From the cell containing the given text, extract its center point as [X, Y] coordinate. 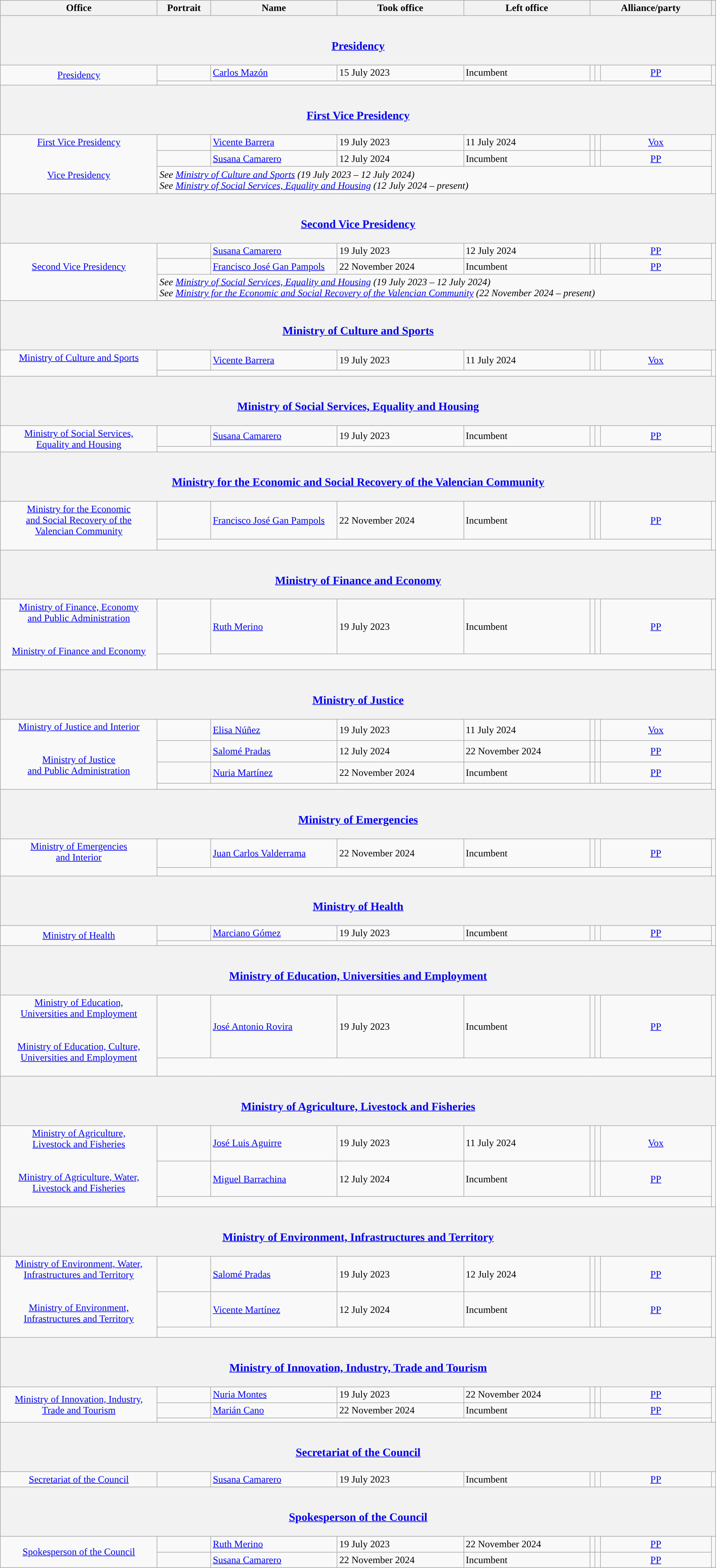
Ministry of Emergencies [358, 814]
Ministry of Education,Universities and EmploymentMinistry of Education, Culture,Universities and Employment [79, 1035]
Ministry for the Economicand Social Recovery of theValencian Community [79, 526]
Left office [527, 8]
Elisa Núñez [274, 730]
Marciano Gómez [274, 933]
Ministry of Agriculture, Livestock and Fisheries [358, 1101]
Alliance/party [651, 8]
Ministry of Environment, Infrastructures and Territory [358, 1231]
Office [79, 8]
Portrait [184, 8]
Miguel Barrachina [274, 1179]
See Ministry of Culture and Sports (19 July 2023 – 12 July 2024)See Ministry of Social Services, Equality and Housing (12 July 2024 – present) [434, 180]
Ministry of Emergenciesand Interior [79, 857]
First Vice Presidency [358, 110]
Ministry of Justice and InteriorMinistry of Justiceand Public Administration [79, 754]
15 July 2023 [400, 73]
Ministry of Finance, Economyand Public AdministrationMinistry of Finance and Economy [79, 635]
First Vice PresidencyVice Presidency [79, 164]
Ministry of Innovation, Industry, Trade and Tourism [358, 1362]
Ministry of Innovation, Industry,Trade and Tourism [79, 1404]
Marián Cano [274, 1410]
José Antonio Rovira [274, 1026]
Ministry of Justice [358, 694]
Ministry of Agriculture,Livestock and FisheriesMinistry of Agriculture, Water,Livestock and Fisheries [79, 1166]
Ministry of Education, Universities and Employment [358, 970]
Ministry of Finance and Economy [358, 574]
Ministry of Social Services,Equality and Housing [79, 439]
José Luis Aguirre [274, 1143]
Ministry for the Economic and Social Recovery of the Valencian Community [358, 477]
Nuria Montes [274, 1395]
Juan Carlos Valderrama [274, 853]
Ministry of Environment, Water,Infrastructures and TerritoryMinistry of Environment,Infrastructures and Territory [79, 1297]
Took office [400, 8]
Nuria Martínez [274, 772]
Ministry of Social Services, Equality and Housing [358, 401]
Name [274, 8]
Vicente Martínez [274, 1309]
Carlos Mazón [274, 73]
